Provide the (X, Y) coordinate of the cell's center where the given text is located.  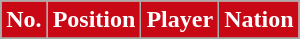
Player (180, 20)
Position (94, 20)
Nation (259, 20)
No. (24, 20)
